Determine the (x, y) coordinate at the center of the cell enclosing the given text.  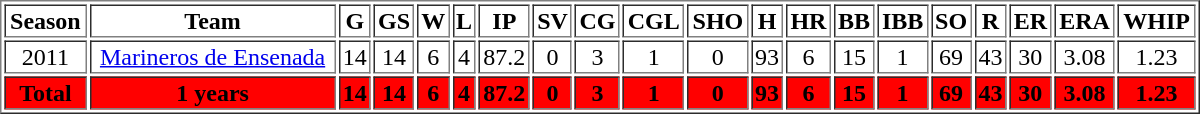
IP (504, 20)
SV (552, 20)
Team (212, 20)
CGL (654, 20)
L (464, 20)
ERA (1084, 20)
HR (808, 20)
H (767, 20)
ER (1030, 20)
SHO (718, 20)
IBB (902, 20)
1 years (212, 92)
G (355, 20)
W (433, 20)
GS (394, 20)
Season (45, 20)
2011 (45, 56)
CG (598, 20)
Marineros de Ensenada (212, 56)
SO (952, 20)
WHIP (1157, 20)
Total (45, 92)
BB (854, 20)
R (990, 20)
